Locate the cell with the specified text and output its (x, y) center coordinate. 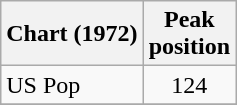
US Pop (72, 85)
Chart (1972) (72, 34)
Peakposition (189, 34)
124 (189, 85)
